Output the (X, Y) coordinate of the center of the cell containing the given text.  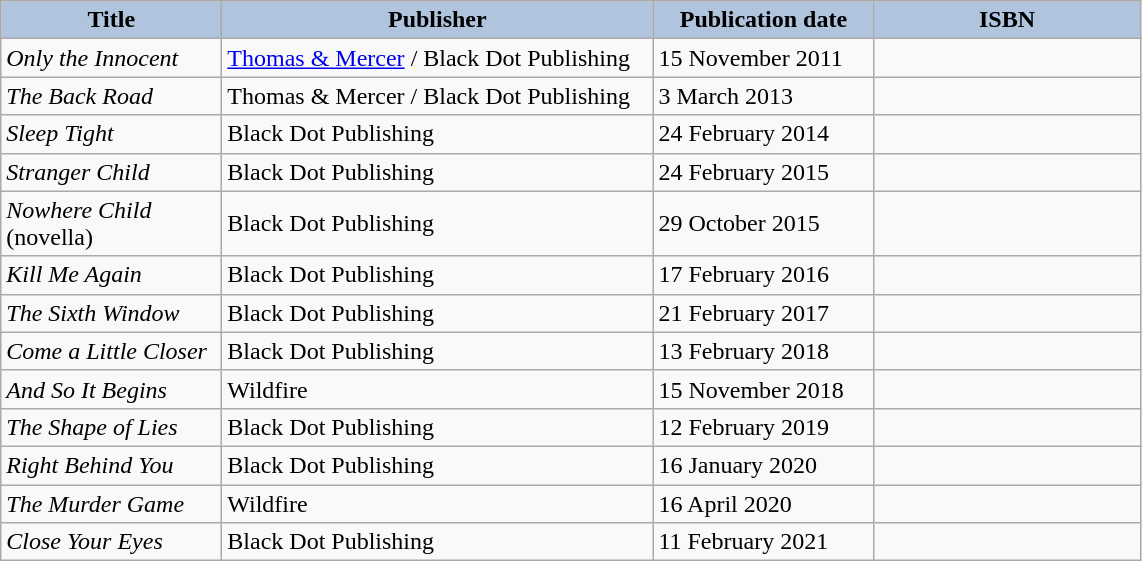
29 October 2015 (764, 224)
Close Your Eyes (112, 542)
The Sixth Window (112, 313)
21 February 2017 (764, 313)
15 November 2018 (764, 389)
11 February 2021 (764, 542)
The Shape of Lies (112, 427)
Publisher (438, 20)
Nowhere Child (novella) (112, 224)
Stranger Child (112, 172)
17 February 2016 (764, 275)
Kill Me Again (112, 275)
Right Behind You (112, 465)
24 February 2014 (764, 134)
And So It Begins (112, 389)
Title (112, 20)
Sleep Tight (112, 134)
16 April 2020 (764, 503)
Come a Little Closer (112, 351)
13 February 2018 (764, 351)
12 February 2019 (764, 427)
The Back Road (112, 96)
3 March 2013 (764, 96)
15 November 2011 (764, 58)
The Murder Game (112, 503)
16 January 2020 (764, 465)
ISBN (1007, 20)
24 February 2015 (764, 172)
Only the Innocent (112, 58)
Publication date (764, 20)
